For the text-containing cell, return its midpoint in [x, y] coordinate format. 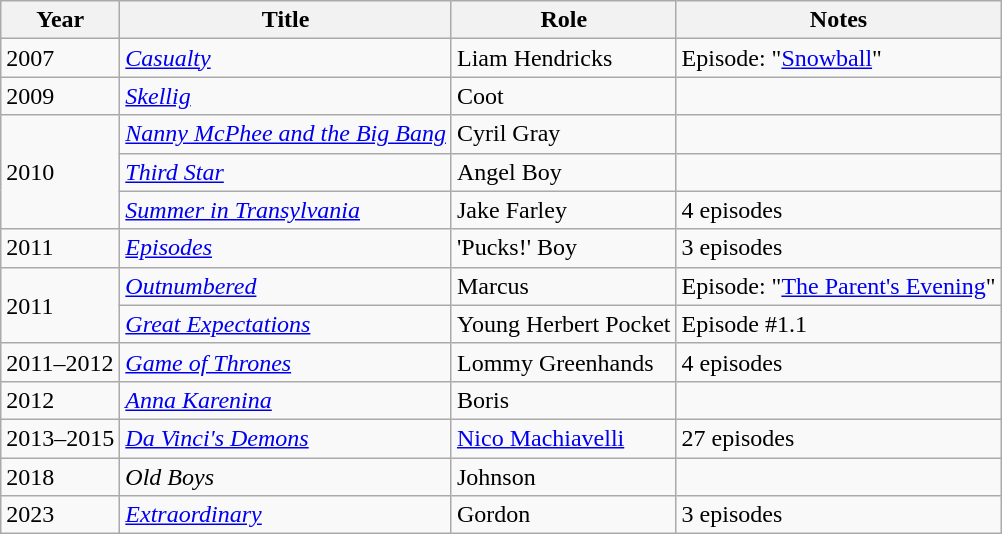
Coot [564, 96]
27 episodes [838, 438]
Boris [564, 400]
Young Herbert Pocket [564, 324]
Year [60, 20]
Gordon [564, 515]
Nanny McPhee and the Big Bang [286, 134]
Anna Karenina [286, 400]
Game of Thrones [286, 362]
Episode: "Snowball" [838, 58]
Episode #1.1 [838, 324]
2010 [60, 172]
Da Vinci's Demons [286, 438]
Role [564, 20]
2007 [60, 58]
2009 [60, 96]
2023 [60, 515]
Episodes [286, 248]
Liam Hendricks [564, 58]
2011–2012 [60, 362]
Notes [838, 20]
Johnson [564, 477]
2013–2015 [60, 438]
Old Boys [286, 477]
Angel Boy [564, 172]
Jake Farley [564, 210]
Cyril Gray [564, 134]
Summer in Transylvania [286, 210]
Great Expectations [286, 324]
Skellig [286, 96]
Outnumbered [286, 286]
Casualty [286, 58]
Extraordinary [286, 515]
Lommy Greenhands [564, 362]
Episode: "The Parent's Evening" [838, 286]
'Pucks!' Boy [564, 248]
2018 [60, 477]
Nico Machiavelli [564, 438]
Third Star [286, 172]
Marcus [564, 286]
Title [286, 20]
2012 [60, 400]
